Scan for the cell matching the given text and deliver its [x, y] coordinate at center. 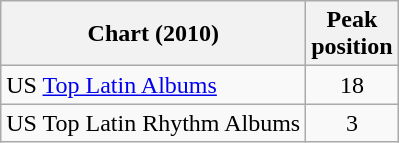
18 [352, 85]
US Top Latin Albums [154, 85]
Chart (2010) [154, 34]
US Top Latin Rhythm Albums [154, 123]
3 [352, 123]
Peakposition [352, 34]
